Capture the cell that displays the provided text and extract its [x, y] central coordinate. 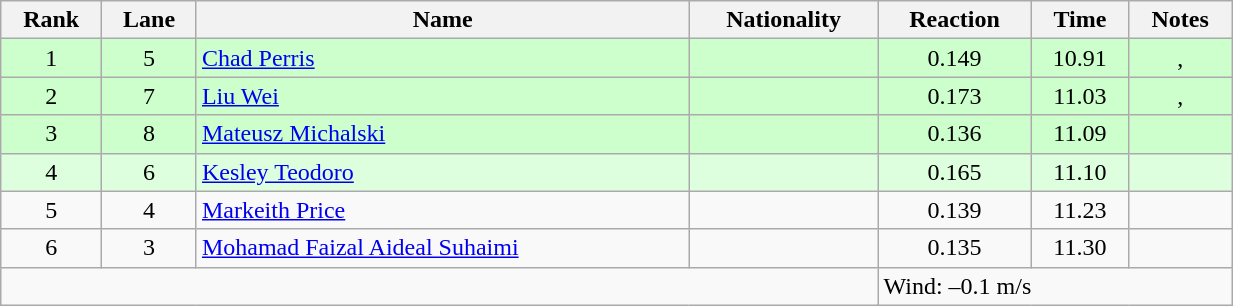
11.10 [1080, 172]
Kesley Teodoro [442, 172]
0.135 [954, 248]
7 [150, 96]
Notes [1180, 20]
0.165 [954, 172]
Liu Wei [442, 96]
Time [1080, 20]
11.03 [1080, 96]
1 [52, 58]
Markeith Price [442, 210]
Rank [52, 20]
11.30 [1080, 248]
10.91 [1080, 58]
Mohamad Faizal Aideal Suhaimi [442, 248]
Lane [150, 20]
11.09 [1080, 134]
Nationality [784, 20]
8 [150, 134]
2 [52, 96]
0.136 [954, 134]
Name [442, 20]
Reaction [954, 20]
Chad Perris [442, 58]
11.23 [1080, 210]
Wind: –0.1 m/s [1055, 286]
0.149 [954, 58]
0.139 [954, 210]
Mateusz Michalski [442, 134]
0.173 [954, 96]
